For the text-containing cell, return its midpoint in [X, Y] coordinate format. 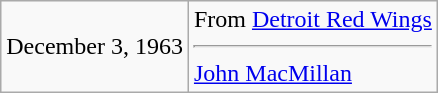
December 3, 1963 [95, 47]
From Detroit Red WingsJohn MacMillan [312, 47]
